Return the (x, y) coordinate for the center point of the cell that contains the specified text.  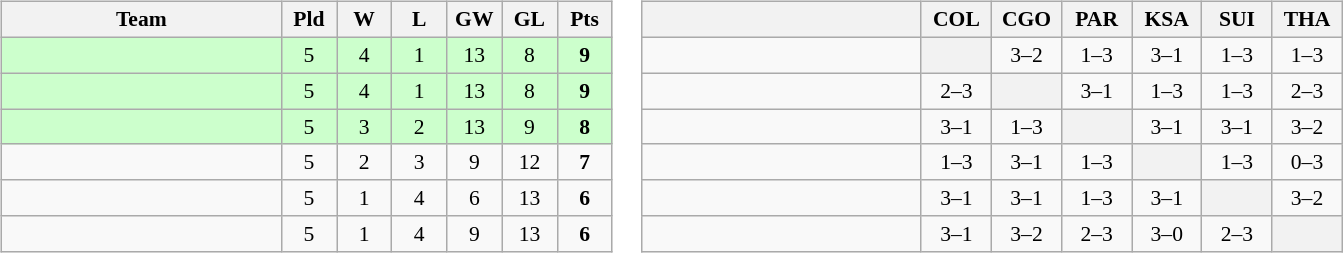
PAR (1097, 20)
L (420, 20)
SUI (1237, 20)
GL (530, 20)
THA (1307, 20)
3–0 (1167, 234)
W (364, 20)
Pld (308, 20)
GW (474, 20)
7 (584, 162)
CGO (1026, 20)
0–3 (1307, 162)
KSA (1167, 20)
COL (956, 20)
Pts (584, 20)
12 (530, 162)
Team (141, 20)
